From the cell containing the given text, extract its center point as [X, Y] coordinate. 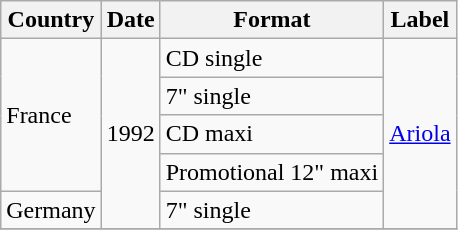
Date [130, 20]
France [51, 115]
CD maxi [272, 134]
Germany [51, 210]
Promotional 12" maxi [272, 172]
1992 [130, 134]
Label [420, 20]
Ariola [420, 134]
Country [51, 20]
Format [272, 20]
CD single [272, 58]
